For the text-containing cell, return its midpoint in [x, y] coordinate format. 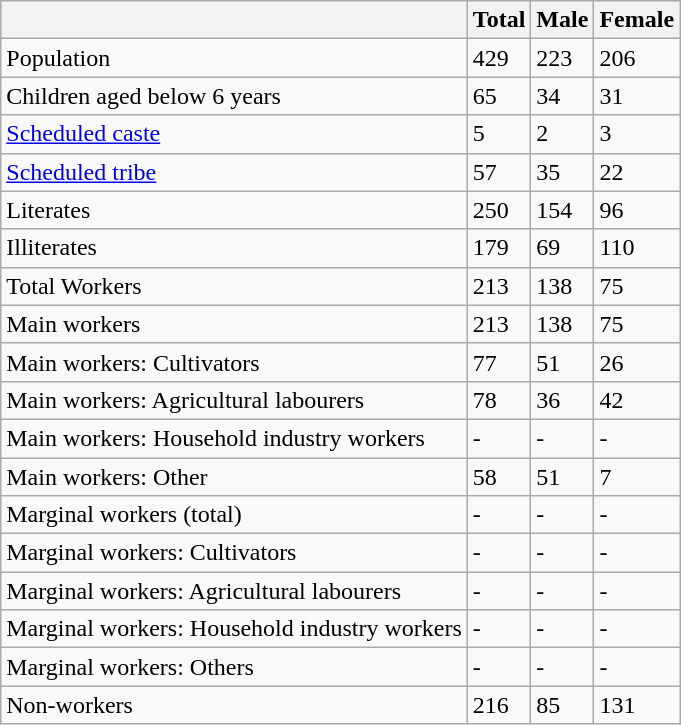
Children aged below 6 years [234, 96]
Scheduled tribe [234, 172]
Marginal workers: Cultivators [234, 553]
Male [562, 20]
Main workers: Other [234, 477]
Total Workers [234, 286]
5 [499, 134]
69 [562, 248]
2 [562, 134]
35 [562, 172]
3 [637, 134]
Marginal workers: Household industry workers [234, 629]
96 [637, 210]
34 [562, 96]
Female [637, 20]
Marginal workers: Others [234, 667]
42 [637, 400]
206 [637, 58]
Main workers: Cultivators [234, 362]
Illiterates [234, 248]
Population [234, 58]
Scheduled caste [234, 134]
429 [499, 58]
85 [562, 705]
78 [499, 400]
Main workers: Agricultural labourers [234, 400]
Non-workers [234, 705]
179 [499, 248]
7 [637, 477]
22 [637, 172]
77 [499, 362]
26 [637, 362]
Marginal workers (total) [234, 515]
131 [637, 705]
110 [637, 248]
250 [499, 210]
36 [562, 400]
154 [562, 210]
216 [499, 705]
Literates [234, 210]
31 [637, 96]
223 [562, 58]
57 [499, 172]
58 [499, 477]
65 [499, 96]
Main workers [234, 324]
Marginal workers: Agricultural labourers [234, 591]
Main workers: Household industry workers [234, 438]
Total [499, 20]
